Identify which cell holds the provided text, then report its [X, Y] central coordinate. 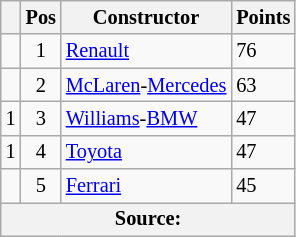
45 [263, 186]
Renault [146, 51]
76 [263, 51]
4 [41, 152]
63 [263, 85]
5 [41, 186]
2 [41, 85]
Ferrari [146, 186]
Toyota [146, 152]
3 [41, 118]
Constructor [146, 17]
Williams-BMW [146, 118]
Pos [41, 17]
Source: [148, 219]
Points [263, 17]
McLaren-Mercedes [146, 85]
